Detect which cell encompasses the target text, then output its [x, y] center coordinate. 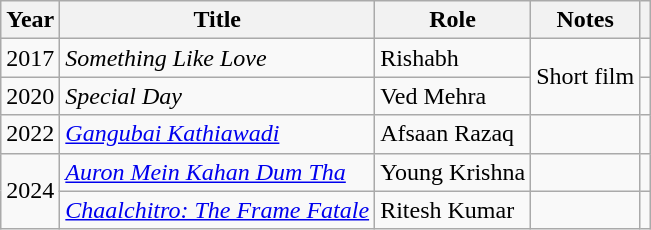
2017 [30, 58]
Year [30, 20]
Title [218, 20]
Ritesh Kumar [453, 210]
2024 [30, 191]
Afsaan Razaq [453, 134]
2020 [30, 96]
Ved Mehra [453, 96]
Rishabh [453, 58]
Short film [586, 77]
Auron Mein Kahan Dum Tha [218, 172]
Gangubai Kathiawadi [218, 134]
Young Krishna [453, 172]
2022 [30, 134]
Notes [586, 20]
Special Day [218, 96]
Role [453, 20]
Something Like Love [218, 58]
Chaalchitro: The Frame Fatale [218, 210]
